Find where the given text appears and provide that cell's center as [X, Y] coordinate. 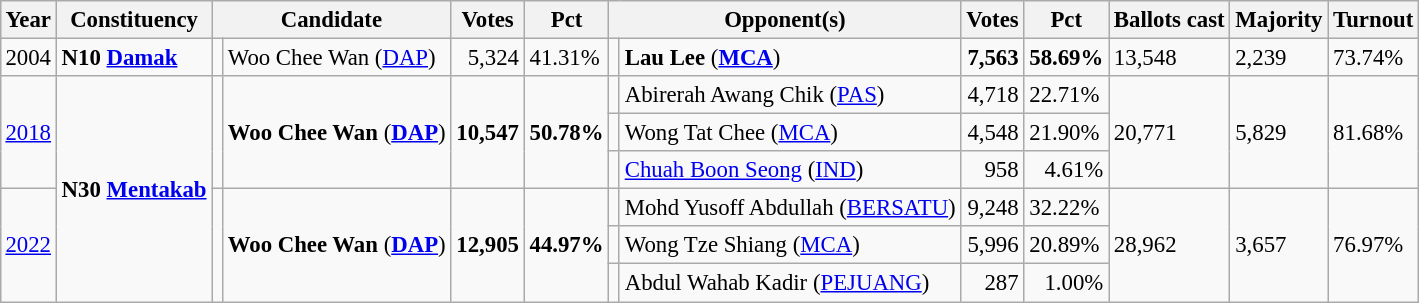
958 [992, 170]
Mohd Yusoff Abdullah (BERSATU) [790, 208]
2022 [28, 246]
287 [992, 283]
20.89% [1066, 245]
Lau Lee (MCA) [790, 57]
N10 Damak [134, 57]
3,657 [1279, 246]
Chuah Boon Seong (IND) [790, 170]
2,239 [1279, 57]
22.71% [1066, 95]
Opponent(s) [785, 20]
12,905 [488, 246]
20,771 [1170, 132]
Turnout [1374, 20]
41.31% [566, 57]
Constituency [134, 20]
50.78% [566, 132]
5,996 [992, 245]
4,548 [992, 133]
Ballots cast [1170, 20]
N30 Mentakab [134, 189]
10,547 [488, 132]
44.97% [566, 246]
5,829 [1279, 132]
21.90% [1066, 133]
7,563 [992, 57]
Majority [1279, 20]
2018 [28, 132]
58.69% [1066, 57]
13,548 [1170, 57]
28,962 [1170, 246]
Abirerah Awang Chik (PAS) [790, 95]
Abdul Wahab Kadir (PEJUANG) [790, 283]
Candidate [332, 20]
73.74% [1374, 57]
Wong Tat Chee (MCA) [790, 133]
1.00% [1066, 283]
5,324 [488, 57]
32.22% [1066, 208]
76.97% [1374, 246]
4,718 [992, 95]
Year [28, 20]
2004 [28, 57]
81.68% [1374, 132]
Wong Tze Shiang (MCA) [790, 245]
4.61% [1066, 170]
9,248 [992, 208]
